Identify which cell holds the provided text, then report its (X, Y) central coordinate. 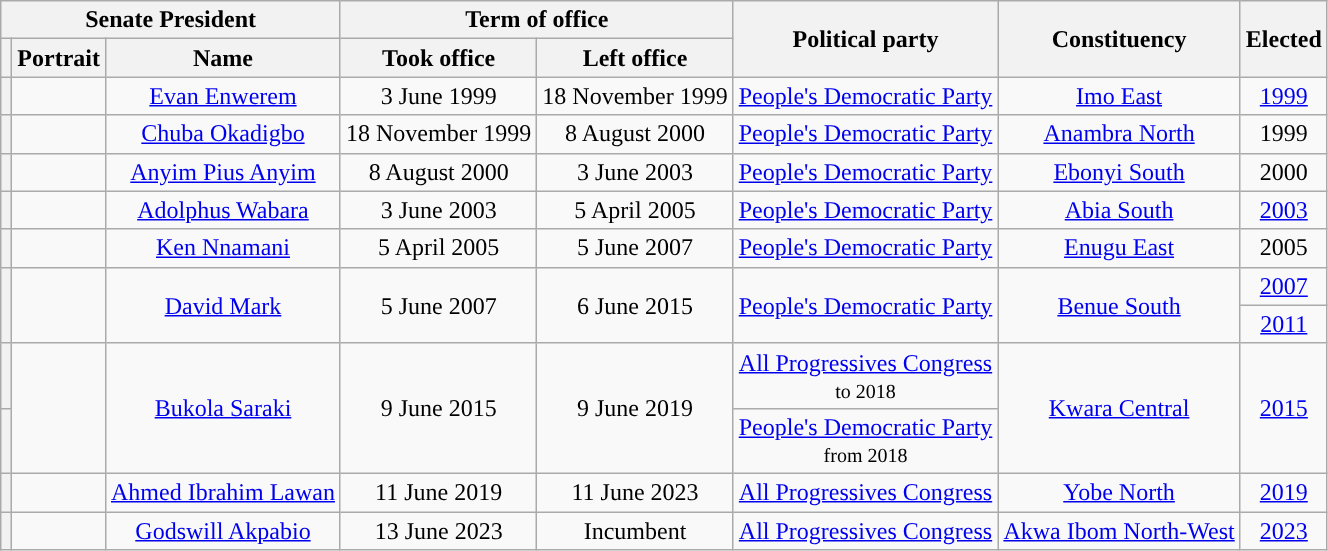
Constituency (1119, 39)
Adolphus Wabara (222, 210)
Evan Enwerem (222, 96)
Bukola Saraki (222, 408)
Kwara Central (1119, 408)
2003 (1284, 210)
6 June 2015 (635, 305)
Imo East (1119, 96)
Term of office (536, 20)
Godswill Akpabio (222, 531)
Elected (1284, 39)
2015 (1284, 408)
2023 (1284, 531)
Portrait (59, 58)
2011 (1284, 324)
9 June 2019 (635, 408)
Took office (438, 58)
9 June 2015 (438, 408)
11 June 2023 (635, 492)
2005 (1284, 248)
Anambra North (1119, 134)
Benue South (1119, 305)
2019 (1284, 492)
Ebonyi South (1119, 172)
13 June 2023 (438, 531)
11 June 2019 (438, 492)
People's Democratic Partyfrom 2018 (866, 440)
All Progressives Congressto 2018 (866, 376)
2000 (1284, 172)
Name (222, 58)
Yobe North (1119, 492)
Ken Nnamani (222, 248)
3 June 1999 (438, 96)
Anyim Pius Anyim (222, 172)
Political party (866, 39)
2007 (1284, 286)
Ahmed Ibrahim Lawan (222, 492)
Enugu East (1119, 248)
David Mark (222, 305)
Abia South (1119, 210)
Left office (635, 58)
Akwa Ibom North-West (1119, 531)
Incumbent (635, 531)
Senate President (171, 20)
Chuba Okadigbo (222, 134)
